Output the [X, Y] coordinate of the center of the cell containing the given text.  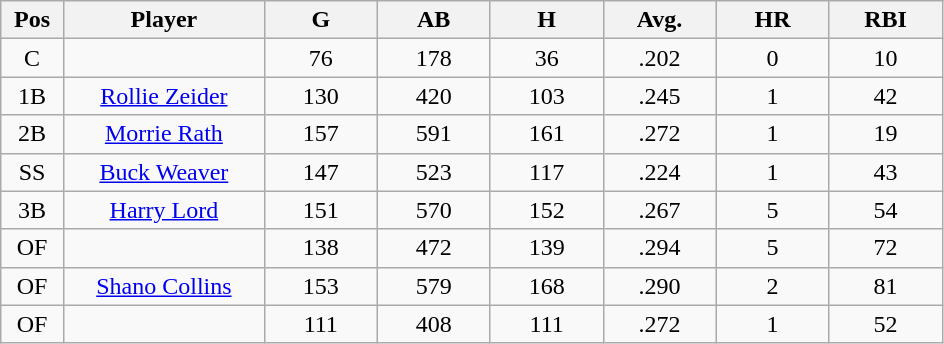
.202 [660, 58]
420 [434, 96]
130 [320, 96]
157 [320, 134]
.224 [660, 172]
52 [886, 324]
36 [546, 58]
152 [546, 210]
81 [886, 286]
103 [546, 96]
43 [886, 172]
3B [32, 210]
10 [886, 58]
523 [434, 172]
Harry Lord [164, 210]
151 [320, 210]
153 [320, 286]
72 [886, 248]
178 [434, 58]
168 [546, 286]
0 [772, 58]
Morrie Rath [164, 134]
570 [434, 210]
AB [434, 20]
42 [886, 96]
RBI [886, 20]
G [320, 20]
Shano Collins [164, 286]
.294 [660, 248]
Player [164, 20]
139 [546, 248]
.245 [660, 96]
161 [546, 134]
2 [772, 286]
472 [434, 248]
.290 [660, 286]
SS [32, 172]
591 [434, 134]
Pos [32, 20]
1B [32, 96]
Buck Weaver [164, 172]
19 [886, 134]
Rollie Zeider [164, 96]
54 [886, 210]
76 [320, 58]
138 [320, 248]
Avg. [660, 20]
H [546, 20]
HR [772, 20]
117 [546, 172]
579 [434, 286]
147 [320, 172]
2B [32, 134]
.267 [660, 210]
408 [434, 324]
C [32, 58]
